Detect which cell encompasses the target text, then output its (x, y) center coordinate. 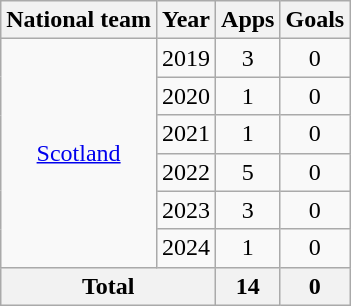
14 (248, 286)
2020 (186, 96)
2023 (186, 210)
National team (79, 20)
Year (186, 20)
2022 (186, 172)
Apps (248, 20)
Goals (315, 20)
Total (108, 286)
2024 (186, 248)
2019 (186, 58)
5 (248, 172)
Scotland (79, 153)
2021 (186, 134)
